Extract the (X, Y) coordinate from the center of the cell holding the provided text.  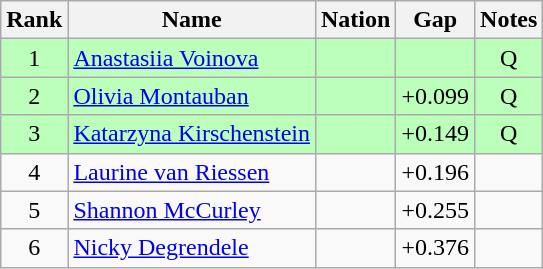
Katarzyna Kirschenstein (192, 134)
Name (192, 20)
Nation (355, 20)
Olivia Montauban (192, 96)
Shannon McCurley (192, 210)
5 (34, 210)
6 (34, 248)
Anastasiia Voinova (192, 58)
3 (34, 134)
+0.255 (436, 210)
+0.149 (436, 134)
+0.099 (436, 96)
+0.196 (436, 172)
Rank (34, 20)
Laurine van Riessen (192, 172)
+0.376 (436, 248)
2 (34, 96)
Gap (436, 20)
Nicky Degrendele (192, 248)
Notes (509, 20)
1 (34, 58)
4 (34, 172)
